Search for the cell housing the specified text and yield its [x, y] center coordinate. 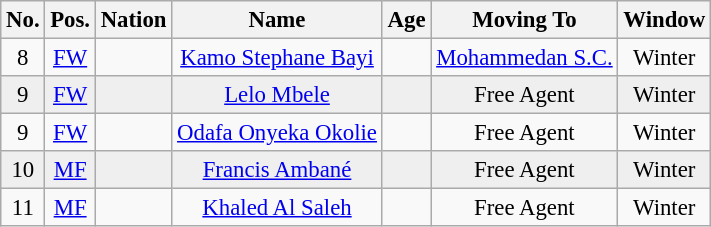
Window [664, 20]
Mohammedan S.C. [524, 58]
Odafa Onyeka Okolie [277, 133]
Pos. [70, 20]
10 [23, 170]
Age [406, 20]
Lelo Mbele [277, 95]
Nation [133, 20]
Kamo Stephane Bayi [277, 58]
11 [23, 208]
Moving To [524, 20]
8 [23, 58]
Name [277, 20]
Francis Ambané [277, 170]
No. [23, 20]
Khaled Al Saleh [277, 208]
